Identify which cell holds the provided text, then report its [x, y] central coordinate. 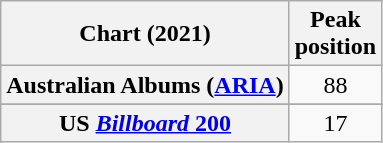
US Billboard 200 [145, 123]
Chart (2021) [145, 34]
Peakposition [335, 34]
Australian Albums (ARIA) [145, 85]
88 [335, 85]
17 [335, 123]
